Detect which cell encompasses the target text, then output its (x, y) center coordinate. 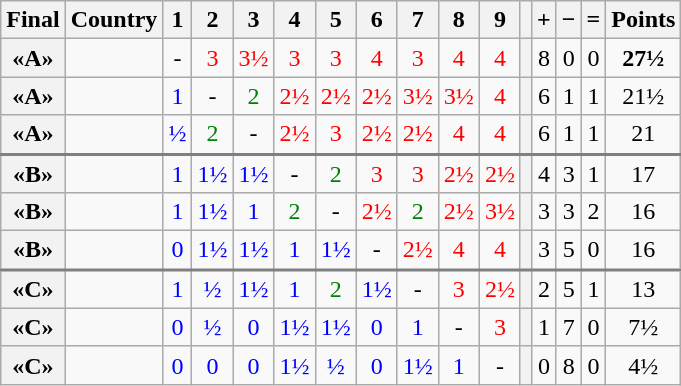
Country (114, 20)
− (568, 20)
4½ (644, 365)
= (594, 20)
27½ (644, 58)
Points (644, 20)
13 (644, 288)
21½ (644, 96)
7½ (644, 327)
+ (544, 20)
17 (644, 174)
21 (644, 134)
Final (33, 20)
9 (500, 20)
